Pinpoint the cell where the given text exists, returning its (X, Y) midpoint coordinate. 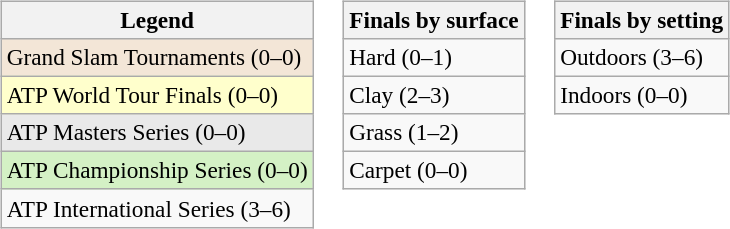
Legend (157, 20)
ATP World Tour Finals (0–0) (157, 95)
Carpet (0–0) (434, 171)
ATP Championship Series (0–0) (157, 171)
Grass (1–2) (434, 133)
ATP International Series (3–6) (157, 208)
ATP Masters Series (0–0) (157, 133)
Finals by surface (434, 20)
Outdoors (3–6) (642, 57)
Finals by setting (642, 20)
Indoors (0–0) (642, 95)
Hard (0–1) (434, 57)
Grand Slam Tournaments (0–0) (157, 57)
Clay (2–3) (434, 95)
